Search for the cell housing the specified text and yield its [x, y] center coordinate. 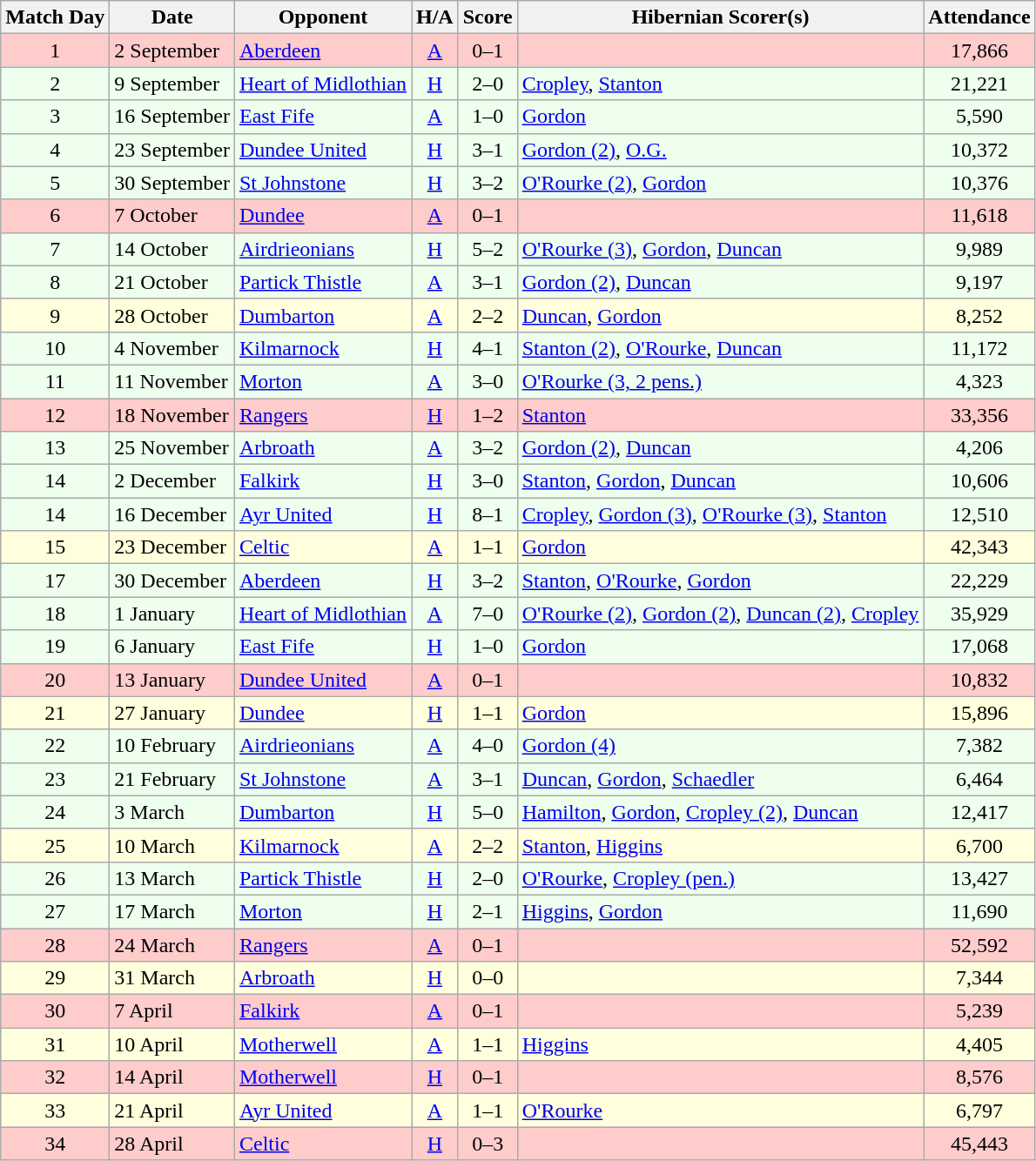
9 September [172, 84]
0–3 [488, 1144]
11,690 [979, 911]
13 January [172, 680]
26 [56, 878]
23 September [172, 150]
O'Rourke (3), Gordon, Duncan [721, 249]
Date [172, 17]
10,376 [979, 183]
21 April [172, 1111]
13,427 [979, 878]
4,206 [979, 448]
8,576 [979, 1077]
11,618 [979, 216]
35,929 [979, 614]
Cropley, Gordon (3), O'Rourke (3), Stanton [721, 514]
Attendance [979, 17]
16 December [172, 514]
13 March [172, 878]
1–2 [488, 415]
3 March [172, 812]
10,372 [979, 150]
45,443 [979, 1144]
H/A [434, 17]
7,344 [979, 978]
12 [56, 415]
Stanton (2), O'Rourke, Duncan [721, 348]
6,797 [979, 1111]
42,343 [979, 547]
15,896 [979, 713]
28 [56, 944]
21 October [172, 282]
16 September [172, 117]
6 January [172, 647]
25 [56, 845]
31 [56, 1044]
24 [56, 812]
10,606 [979, 481]
29 [56, 978]
10,832 [979, 680]
10 [56, 348]
2 [56, 84]
2 December [172, 481]
1 January [172, 614]
2–1 [488, 911]
18 [56, 614]
34 [56, 1144]
6 [56, 216]
27 January [172, 713]
17,068 [979, 647]
Cropley, Stanton [721, 84]
Higgins, Gordon [721, 911]
Match Day [56, 17]
7 April [172, 1011]
23 [56, 779]
21 February [172, 779]
1 [56, 50]
8,252 [979, 315]
7,382 [979, 746]
11 [56, 381]
33 [56, 1111]
33,356 [979, 415]
2 September [172, 50]
9,989 [979, 249]
19 [56, 647]
11,172 [979, 348]
14 October [172, 249]
4 [56, 150]
21,221 [979, 84]
7 October [172, 216]
Opponent [322, 17]
4–1 [488, 348]
Hibernian Scorer(s) [721, 17]
Gordon (4) [721, 746]
13 [56, 448]
O'Rourke (3, 2 pens.) [721, 381]
4,323 [979, 381]
6,700 [979, 845]
10 March [172, 845]
14 April [172, 1077]
O'Rourke (2), Gordon (2), Duncan (2), Cropley [721, 614]
5,590 [979, 117]
25 November [172, 448]
6,464 [979, 779]
O'Rourke, Cropley (pen.) [721, 878]
Stanton, Gordon, Duncan [721, 481]
8 [56, 282]
Duncan, Gordon [721, 315]
20 [56, 680]
24 March [172, 944]
9 [56, 315]
Duncan, Gordon, Schaedler [721, 779]
9,197 [979, 282]
7 [56, 249]
Gordon (2), O.G. [721, 150]
5–0 [488, 812]
Stanton, Higgins [721, 845]
11 November [172, 381]
23 December [172, 547]
28 October [172, 315]
5–2 [488, 249]
4,405 [979, 1044]
30 December [172, 580]
Stanton [721, 415]
Hamilton, Gordon, Cropley (2), Duncan [721, 812]
7–0 [488, 614]
30 [56, 1011]
32 [56, 1077]
30 September [172, 183]
18 November [172, 415]
12,417 [979, 812]
27 [56, 911]
52,592 [979, 944]
5,239 [979, 1011]
17 March [172, 911]
O'Rourke [721, 1111]
0–0 [488, 978]
22,229 [979, 580]
4–0 [488, 746]
3 [56, 117]
Score [488, 17]
12,510 [979, 514]
Higgins [721, 1044]
31 March [172, 978]
8–1 [488, 514]
O'Rourke (2), Gordon [721, 183]
Stanton, O'Rourke, Gordon [721, 580]
15 [56, 547]
17,866 [979, 50]
5 [56, 183]
22 [56, 746]
4 November [172, 348]
28 April [172, 1144]
10 April [172, 1044]
17 [56, 580]
10 February [172, 746]
21 [56, 713]
